Locate the cell with the specified text and output its (X, Y) center coordinate. 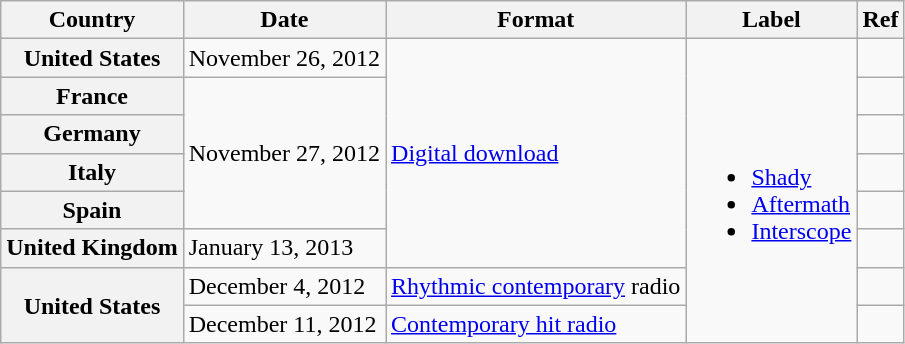
November 26, 2012 (284, 58)
Rhythmic contemporary radio (536, 286)
Italy (92, 172)
United Kingdom (92, 248)
Digital download (536, 153)
Contemporary hit radio (536, 324)
December 11, 2012 (284, 324)
ShadyAftermathInterscope (772, 191)
Germany (92, 134)
Label (772, 20)
November 27, 2012 (284, 153)
Date (284, 20)
Format (536, 20)
Ref (880, 20)
December 4, 2012 (284, 286)
France (92, 96)
January 13, 2013 (284, 248)
Spain (92, 210)
Country (92, 20)
